Identify which cell holds the provided text, then report its [x, y] central coordinate. 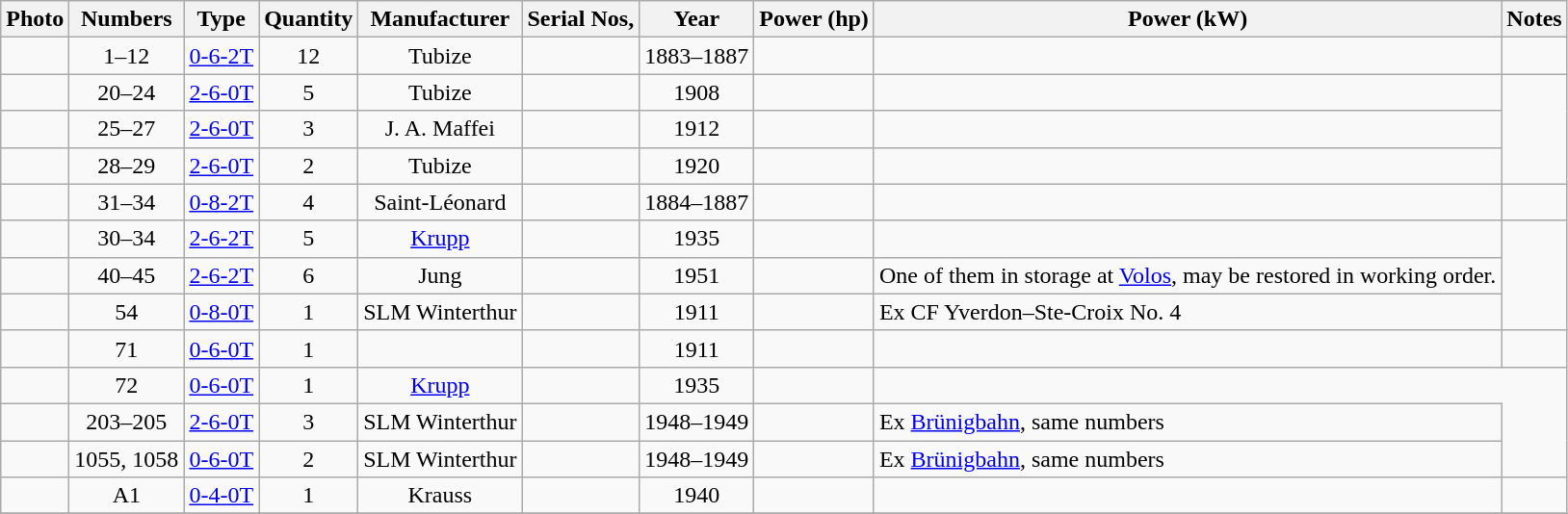
1884–1887 [697, 202]
4 [308, 202]
Type [222, 19]
203–205 [127, 422]
12 [308, 56]
Numbers [127, 19]
28–29 [127, 166]
1912 [697, 129]
Serial Nos, [581, 19]
Power (hp) [815, 19]
54 [127, 312]
0-8-0T [222, 312]
1920 [697, 166]
Saint-Léonard [440, 202]
Quantity [308, 19]
40–45 [127, 275]
Year [697, 19]
6 [308, 275]
Krauss [440, 496]
1940 [697, 496]
20–24 [127, 92]
Jung [440, 275]
0-6-2T [222, 56]
30–34 [127, 239]
31–34 [127, 202]
1055, 1058 [127, 459]
Power (kW) [1187, 19]
J. A. Maffei [440, 129]
Manufacturer [440, 19]
25–27 [127, 129]
1908 [697, 92]
0-4-0T [222, 496]
1883–1887 [697, 56]
71 [127, 348]
Notes [1534, 19]
1951 [697, 275]
0-8-2T [222, 202]
Ex CF Yverdon–Ste-Croix No. 4 [1187, 312]
A1 [127, 496]
1–12 [127, 56]
Photo [35, 19]
72 [127, 385]
One of them in storage at Volos, may be restored in working order. [1187, 275]
